Capture the cell that displays the provided text and extract its (x, y) central coordinate. 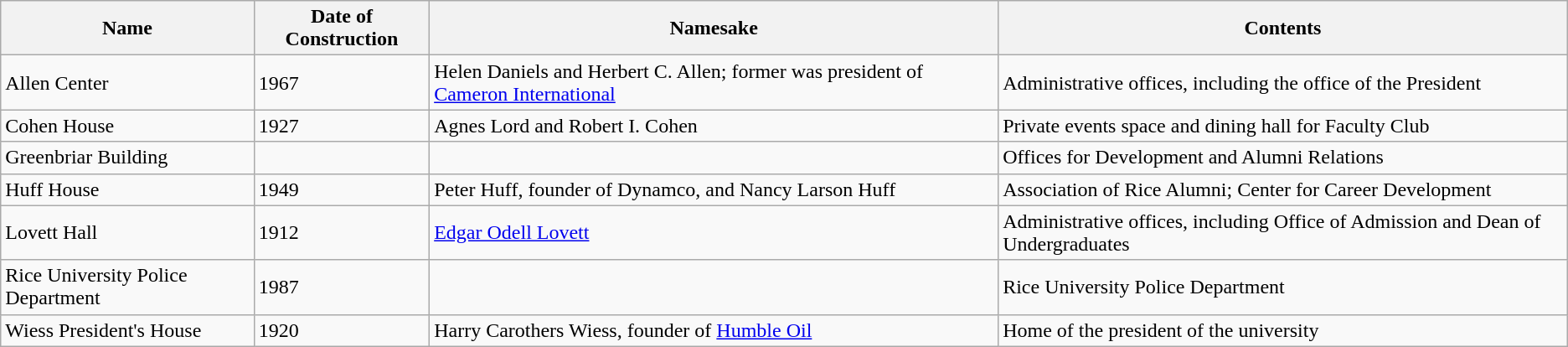
1927 (342, 126)
1949 (342, 189)
Lovett Hall (127, 233)
Offices for Development and Alumni Relations (1283, 158)
Greenbriar Building (127, 158)
Huff House (127, 189)
Harry Carothers Wiess, founder of Humble Oil (714, 330)
1987 (342, 287)
Home of the president of the university (1283, 330)
Cohen House (127, 126)
Edgar Odell Lovett (714, 233)
Helen Daniels and Herbert C. Allen; former was president of Cameron International (714, 82)
Peter Huff, founder of Dynamco, and Nancy Larson Huff (714, 189)
Allen Center (127, 82)
Administrative offices, including the office of the President (1283, 82)
1920 (342, 330)
Contents (1283, 28)
Namesake (714, 28)
Administrative offices, including Office of Admission and Dean of Undergraduates (1283, 233)
1967 (342, 82)
Agnes Lord and Robert I. Cohen (714, 126)
Wiess President's House (127, 330)
Name (127, 28)
Date of Construction (342, 28)
Private events space and dining hall for Faculty Club (1283, 126)
1912 (342, 233)
Association of Rice Alumni; Center for Career Development (1283, 189)
